Capture the cell that displays the provided text and extract its (x, y) central coordinate. 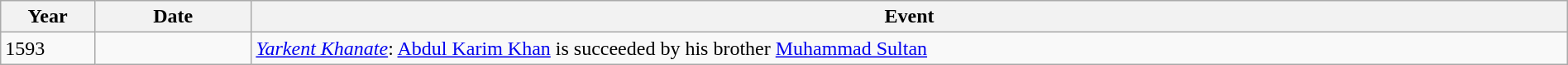
1593 (48, 48)
Yarkent Khanate: Abdul Karim Khan is succeeded by his brother Muhammad Sultan (910, 48)
Date (172, 17)
Year (48, 17)
Event (910, 17)
